From the cell containing the given text, extract its center point as (x, y) coordinate. 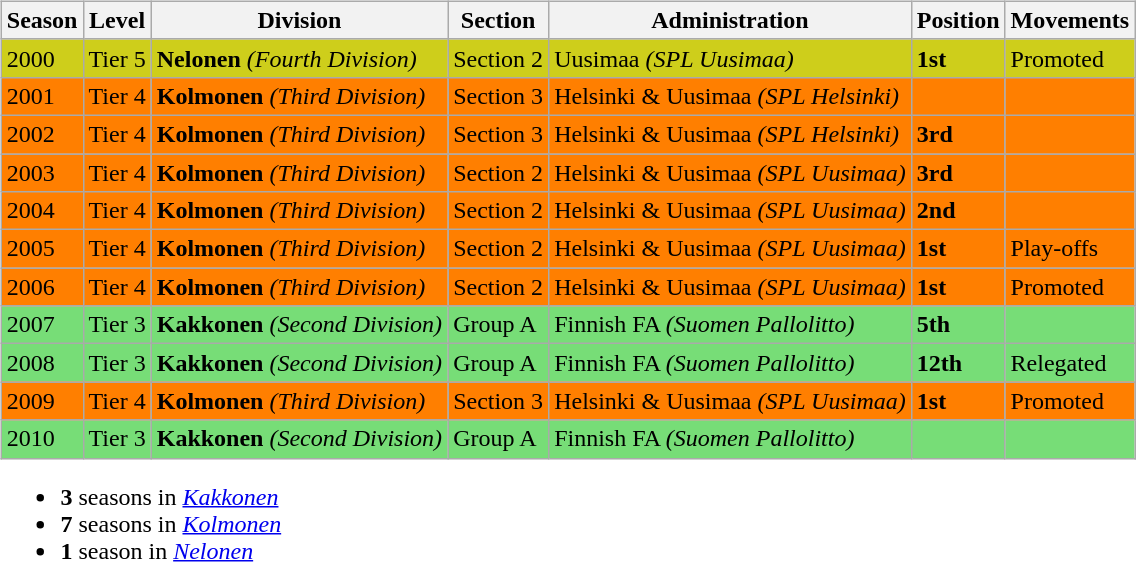
2nd (958, 211)
2003 (42, 173)
Movements (1070, 20)
Relegated (1070, 363)
2001 (42, 96)
2008 (42, 363)
2005 (42, 249)
2010 (42, 439)
Nelonen (Fourth Division) (299, 58)
Level (117, 20)
2007 (42, 325)
2000 (42, 58)
Section (498, 20)
12th (958, 363)
Administration (730, 20)
Season (42, 20)
Play-offs (1070, 249)
5th (958, 325)
2009 (42, 401)
2004 (42, 211)
Tier 5 (117, 58)
Division (299, 20)
2006 (42, 287)
Uusimaa (SPL Uusimaa) (730, 58)
2002 (42, 134)
Position (958, 20)
